Determine the [x, y] coordinate at the center of the cell enclosing the given text.  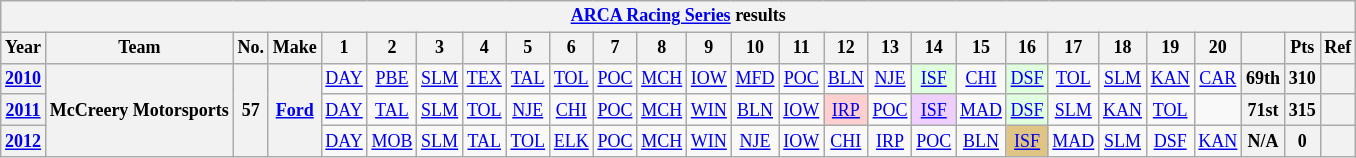
15 [982, 48]
Make [294, 48]
2 [392, 48]
Year [24, 48]
315 [1302, 110]
10 [755, 48]
8 [662, 48]
2012 [24, 140]
12 [846, 48]
TEX [484, 78]
0 [1302, 140]
13 [890, 48]
69th [1264, 78]
6 [571, 48]
Pts [1302, 48]
16 [1027, 48]
9 [708, 48]
Ref [1338, 48]
ELK [571, 140]
310 [1302, 78]
17 [1074, 48]
CAR [1218, 78]
2011 [24, 110]
4 [484, 48]
14 [934, 48]
3 [440, 48]
No. [250, 48]
N/A [1264, 140]
MOB [392, 140]
McCreery Motorsports [139, 110]
71st [1264, 110]
Team [139, 48]
ARCA Racing Series results [678, 16]
19 [1170, 48]
11 [802, 48]
Ford [294, 110]
1 [344, 48]
5 [528, 48]
20 [1218, 48]
2010 [24, 78]
7 [615, 48]
MFD [755, 78]
PBE [392, 78]
57 [250, 110]
18 [1123, 48]
